Find where the given text appears and provide that cell's center as [x, y] coordinate. 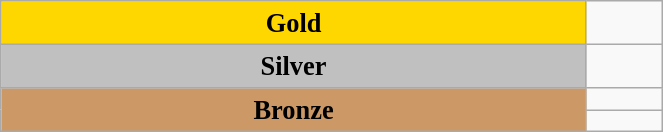
Bronze [294, 109]
Silver [294, 66]
Gold [294, 22]
